Determine the [x, y] coordinate at the center of the cell enclosing the given text.  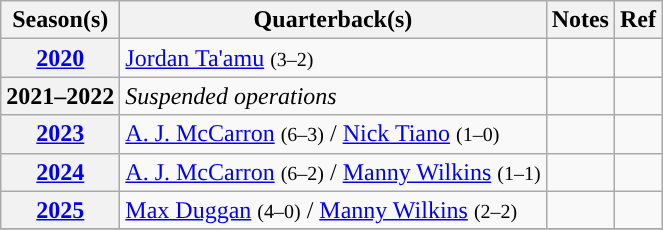
Notes [580, 20]
Season(s) [60, 20]
2020 [60, 58]
2021–2022 [60, 96]
2023 [60, 134]
Jordan Ta'amu (3–2) [333, 58]
Max Duggan (4–0) / Manny Wilkins (2–2) [333, 210]
A. J. McCarron (6–2) / Manny Wilkins (1–1) [333, 172]
2025 [60, 210]
A. J. McCarron (6–3) / Nick Tiano (1–0) [333, 134]
Suspended operations [333, 96]
Ref [638, 20]
2024 [60, 172]
Quarterback(s) [333, 20]
